Search for the cell housing the specified text and yield its [X, Y] center coordinate. 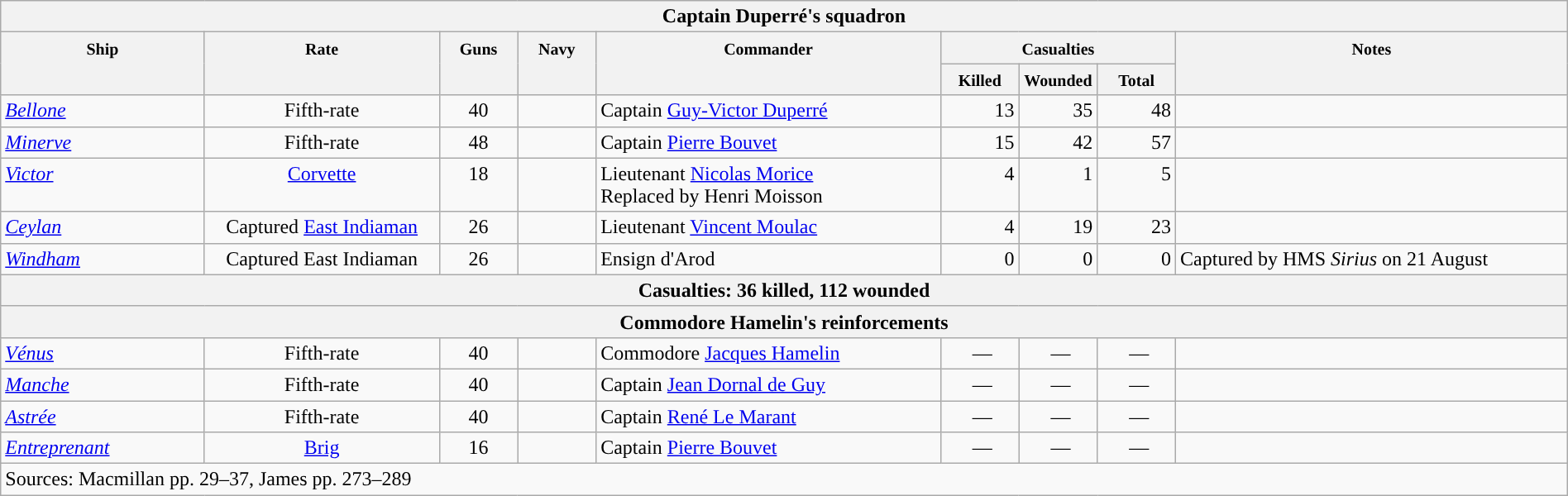
Victor [103, 185]
Brig [322, 448]
Sources: Macmillan pp. 29–37, James pp. 273–289 [784, 479]
13 [979, 111]
Captain Guy-Victor Duperré [769, 111]
Casualties [1058, 48]
Ceylan [103, 227]
Captain Duperré's squadron [784, 17]
Killed [979, 79]
Commodore Jacques Hamelin [769, 353]
Total [1136, 79]
18 [478, 185]
Minerve [103, 142]
Ship [103, 64]
Navy [557, 64]
35 [1059, 111]
Lieutenant Nicolas MoriceReplaced by Henri Moisson [769, 185]
15 [979, 142]
Windham [103, 259]
Casualties: 36 killed, 112 wounded [784, 290]
Wounded [1059, 79]
Captain Jean Dornal de Guy [769, 384]
Commander [769, 64]
Notes [1372, 64]
19 [1059, 227]
5 [1136, 185]
Captured by HMS Sirius on 21 August [1372, 259]
Rate [322, 64]
Commodore Hamelin's reinforcements [784, 322]
16 [478, 448]
Manche [103, 384]
Entreprenant [103, 448]
Bellone [103, 111]
42 [1059, 142]
Captain René Le Marant [769, 416]
1 [1059, 185]
Guns [478, 64]
Lieutenant Vincent Moulac [769, 227]
Vénus [103, 353]
Astrée [103, 416]
23 [1136, 227]
Corvette [322, 185]
57 [1136, 142]
Ensign d'Arod [769, 259]
